Scan for the cell matching the given text and deliver its (x, y) coordinate at center. 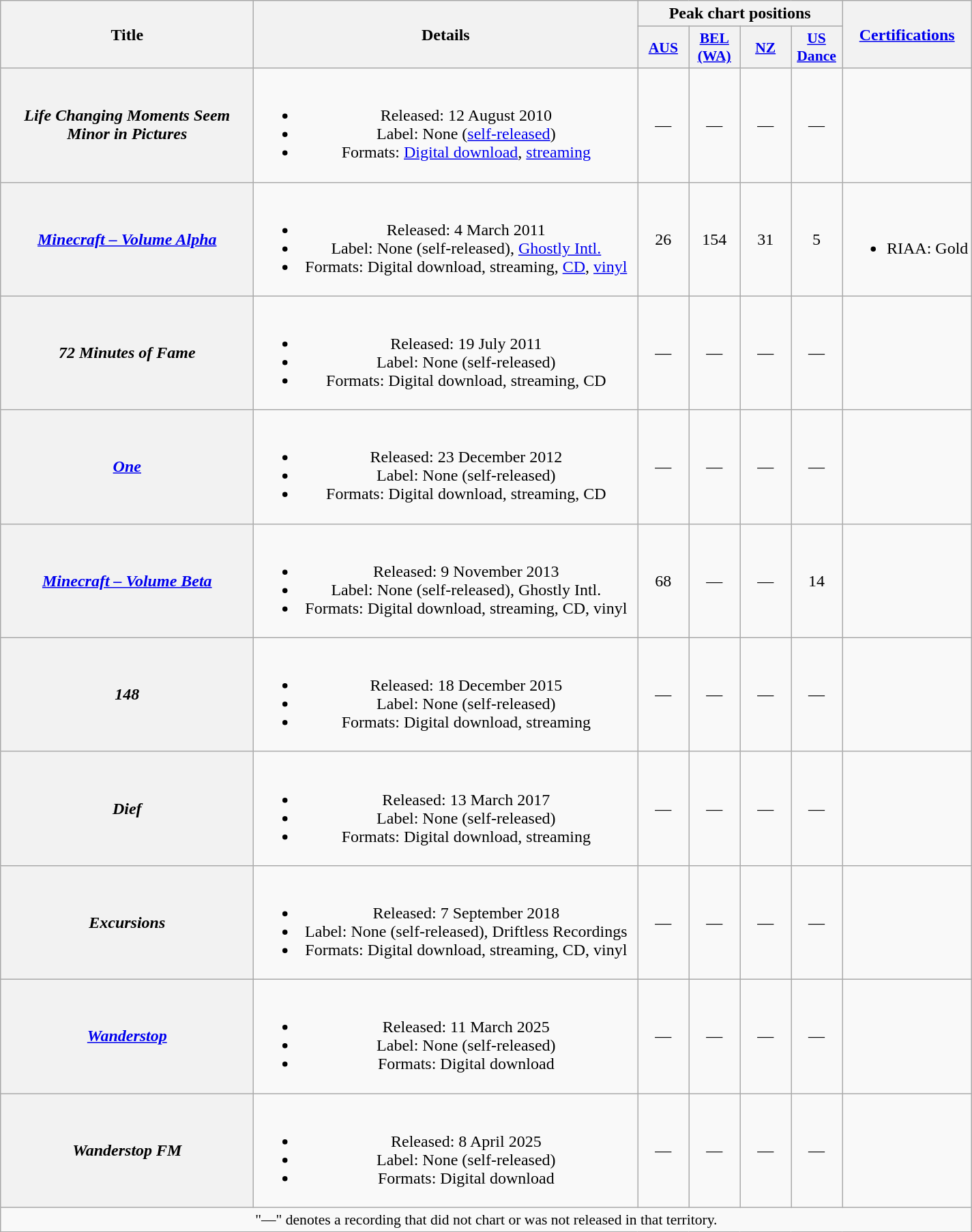
Released: 4 March 2011Label: None (self-released), Ghostly Intl.Formats: Digital download, streaming, CD, vinyl (446, 239)
154 (715, 239)
Released: 11 March 2025Label: None (self-released)Formats: Digital download (446, 1036)
Released: 9 November 2013Label: None (self-released), Ghostly Intl.Formats: Digital download, streaming, CD, vinyl (446, 581)
RIAA: Gold (907, 239)
"—" denotes a recording that did not chart or was not released in that territory. (486, 1220)
72 Minutes of Fame (127, 353)
Wanderstop (127, 1036)
Details (446, 34)
Released: 12 August 2010Label: None (self-released)Formats: Digital download, streaming (446, 125)
Minecraft – Volume Beta (127, 581)
148 (127, 694)
Minecraft – Volume Alpha (127, 239)
5 (817, 239)
One (127, 466)
NZ (765, 48)
Released: 13 March 2017Label: None (self-released)Formats: Digital download, streaming (446, 809)
31 (765, 239)
Certifications (907, 34)
68 (663, 581)
AUS (663, 48)
14 (817, 581)
Title (127, 34)
Wanderstop FM (127, 1151)
Released: 18 December 2015Label: None (self-released)Formats: Digital download, streaming (446, 694)
BEL(WA) (715, 48)
USDance (817, 48)
26 (663, 239)
Excursions (127, 922)
Released: 8 April 2025Label: None (self-released)Formats: Digital download (446, 1151)
Peak chart positions (740, 14)
Released: 7 September 2018Label: None (self-released), Driftless RecordingsFormats: Digital download, streaming, CD, vinyl (446, 922)
Dief (127, 809)
Released: 23 December 2012Label: None (self-released)Formats: Digital download, streaming, CD (446, 466)
Released: 19 July 2011Label: None (self-released)Formats: Digital download, streaming, CD (446, 353)
Life Changing Moments Seem Minor in Pictures (127, 125)
